Pinpoint the cell where the given text exists, returning its [X, Y] midpoint coordinate. 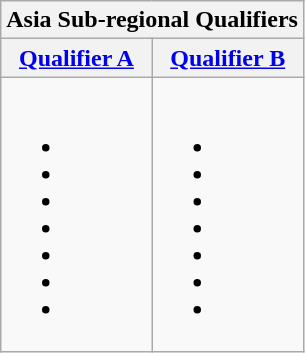
Qualifier A [76, 58]
Qualifier B [228, 58]
Asia Sub-regional Qualifiers [152, 20]
